Find where the given text appears and provide that cell's center as (x, y) coordinate. 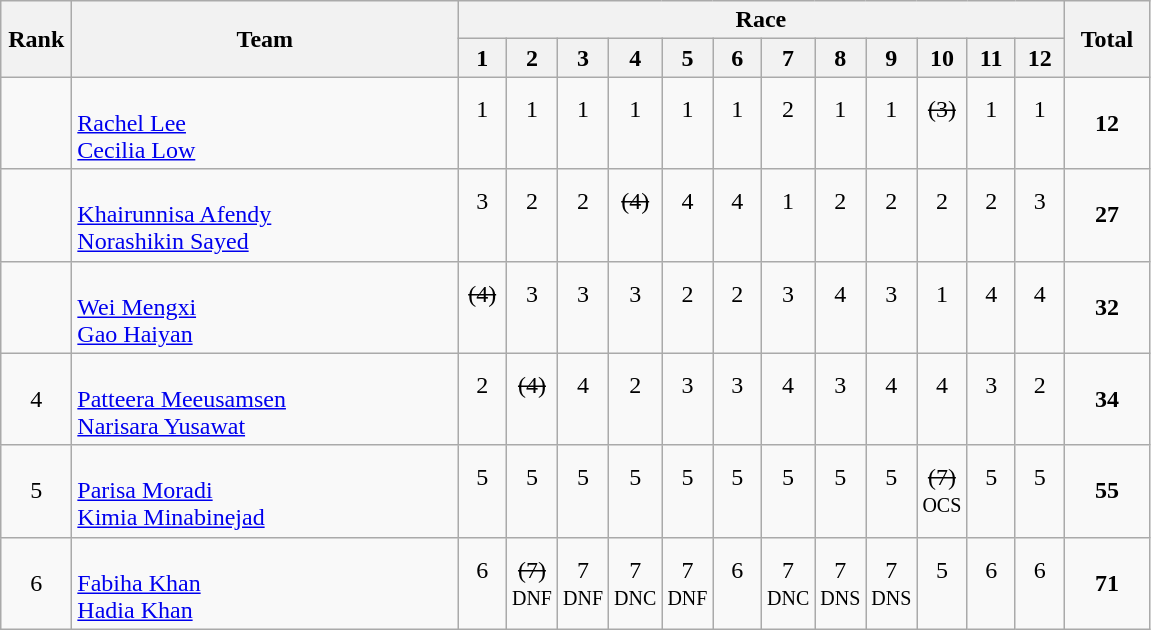
Race (761, 20)
34 (1107, 399)
Team (265, 39)
11 (992, 58)
Total (1107, 39)
8 (840, 58)
Parisa MoradiKimia Minabinejad (265, 491)
Patteera MeeusamsenNarisara Yusawat (265, 399)
Rachel LeeCecilia Low (265, 123)
10 (942, 58)
9 (892, 58)
(7)DNF (532, 583)
55 (1107, 491)
Wei MengxiGao Haiyan (265, 307)
Khairunnisa AfendyNorashikin Sayed (265, 215)
7 (788, 58)
71 (1107, 583)
32 (1107, 307)
Rank (36, 39)
27 (1107, 215)
(7)OCS (942, 491)
Fabiha KhanHadia Khan (265, 583)
(3) (942, 123)
